Determine the [X, Y] coordinate at the center of the cell enclosing the given text.  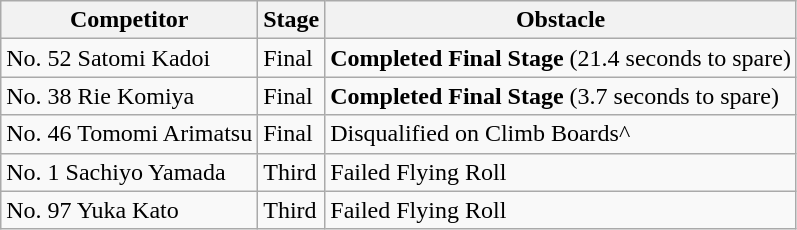
Completed Final Stage (21.4 seconds to spare) [561, 58]
No. 38 Rie Komiya [130, 96]
No. 1 Sachiyo Yamada [130, 172]
No. 52 Satomi Kadoi [130, 58]
Disqualified on Climb Boards^ [561, 134]
Completed Final Stage (3.7 seconds to spare) [561, 96]
Stage [292, 20]
Competitor [130, 20]
No. 97 Yuka Kato [130, 210]
No. 46 Tomomi Arimatsu [130, 134]
Obstacle [561, 20]
